Provide the (x, y) coordinate of the cell's center where the given text is located.  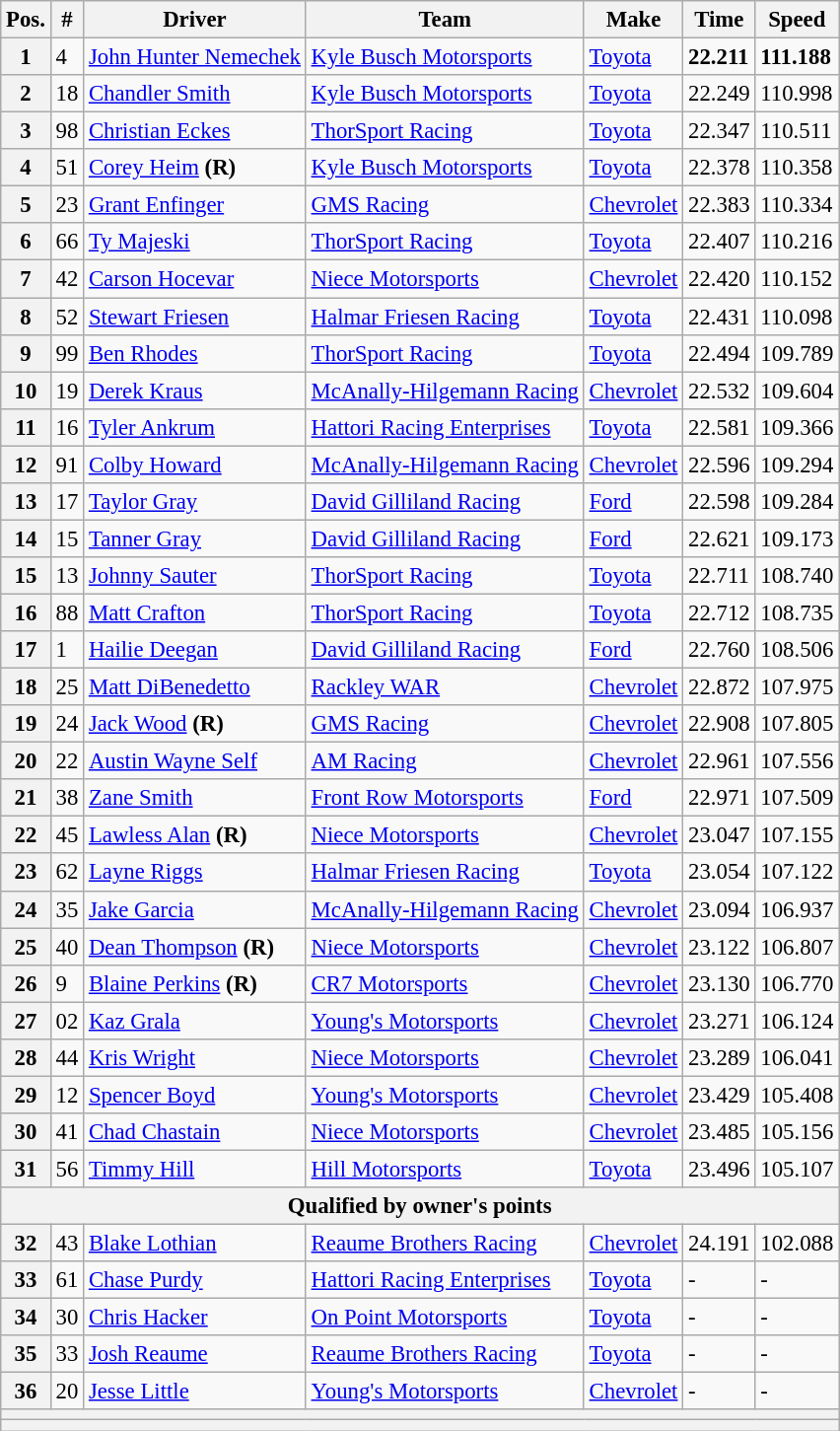
99 (67, 353)
106.770 (797, 983)
Jesse Little (195, 1392)
On Point Motorsports (445, 1318)
7 (26, 279)
Carson Hocevar (195, 279)
Kris Wright (195, 1058)
02 (67, 1021)
110.098 (797, 317)
22.532 (720, 391)
Qualified by owner's points (420, 1206)
107.556 (797, 761)
22.211 (720, 57)
CR7 Motorsports (445, 983)
109.789 (797, 353)
108.506 (797, 650)
22.431 (720, 317)
106.807 (797, 947)
106.124 (797, 1021)
Driver (195, 20)
109.604 (797, 391)
5 (26, 205)
109.366 (797, 427)
22.420 (720, 279)
John Hunter Nemechek (195, 57)
Speed (797, 20)
Derek Kraus (195, 391)
Jack Wood (R) (195, 724)
62 (67, 873)
22.971 (720, 798)
Make (633, 20)
109.294 (797, 465)
Spencer Boyd (195, 1095)
111.188 (797, 57)
Matt DiBenedetto (195, 687)
52 (67, 317)
91 (67, 465)
22.711 (720, 576)
51 (67, 168)
Jake Garcia (195, 909)
Matt Crafton (195, 612)
Dean Thompson (R) (195, 947)
43 (67, 1244)
34 (26, 1318)
24.191 (720, 1244)
22.581 (720, 427)
22.908 (720, 724)
110.358 (797, 168)
31 (26, 1169)
22.961 (720, 761)
44 (67, 1058)
23.054 (720, 873)
23.047 (720, 835)
105.107 (797, 1169)
2 (26, 94)
88 (67, 612)
61 (67, 1280)
Layne Riggs (195, 873)
22.347 (720, 131)
107.975 (797, 687)
Timmy Hill (195, 1169)
23.485 (720, 1132)
Chandler Smith (195, 94)
109.173 (797, 538)
6 (26, 242)
98 (67, 131)
Hailie Deegan (195, 650)
Johnny Sauter (195, 576)
22.407 (720, 242)
22.249 (720, 94)
22.494 (720, 353)
36 (26, 1392)
Hill Motorsports (445, 1169)
23.130 (720, 983)
109.284 (797, 502)
108.735 (797, 612)
40 (67, 947)
38 (67, 798)
110.998 (797, 94)
102.088 (797, 1244)
14 (26, 538)
107.509 (797, 798)
108.740 (797, 576)
8 (26, 317)
106.041 (797, 1058)
105.156 (797, 1132)
Grant Enfinger (195, 205)
Tanner Gray (195, 538)
Josh Reaume (195, 1354)
26 (26, 983)
Rackley WAR (445, 687)
22.383 (720, 205)
56 (67, 1169)
22.596 (720, 465)
Christian Eckes (195, 131)
28 (26, 1058)
Taylor Gray (195, 502)
Ty Majeski (195, 242)
Chase Purdy (195, 1280)
Colby Howard (195, 465)
22.872 (720, 687)
Tyler Ankrum (195, 427)
AM Racing (445, 761)
110.216 (797, 242)
Time (720, 20)
Corey Heim (R) (195, 168)
10 (26, 391)
Blaine Perkins (R) (195, 983)
106.937 (797, 909)
107.155 (797, 835)
Pos. (26, 20)
66 (67, 242)
32 (26, 1244)
21 (26, 798)
110.334 (797, 205)
23.429 (720, 1095)
22.598 (720, 502)
45 (67, 835)
Blake Lothian (195, 1244)
11 (26, 427)
Ben Rhodes (195, 353)
22.712 (720, 612)
107.805 (797, 724)
29 (26, 1095)
110.511 (797, 131)
Front Row Motorsports (445, 798)
23.271 (720, 1021)
Team (445, 20)
Kaz Grala (195, 1021)
22.378 (720, 168)
Austin Wayne Self (195, 761)
23.496 (720, 1169)
107.122 (797, 873)
23.289 (720, 1058)
Chad Chastain (195, 1132)
23.122 (720, 947)
Stewart Friesen (195, 317)
105.408 (797, 1095)
23.094 (720, 909)
27 (26, 1021)
42 (67, 279)
Chris Hacker (195, 1318)
41 (67, 1132)
Zane Smith (195, 798)
Lawless Alan (R) (195, 835)
22.760 (720, 650)
110.152 (797, 279)
22.621 (720, 538)
# (67, 20)
3 (26, 131)
